Extract the (X, Y) coordinate from the center of the cell holding the provided text.  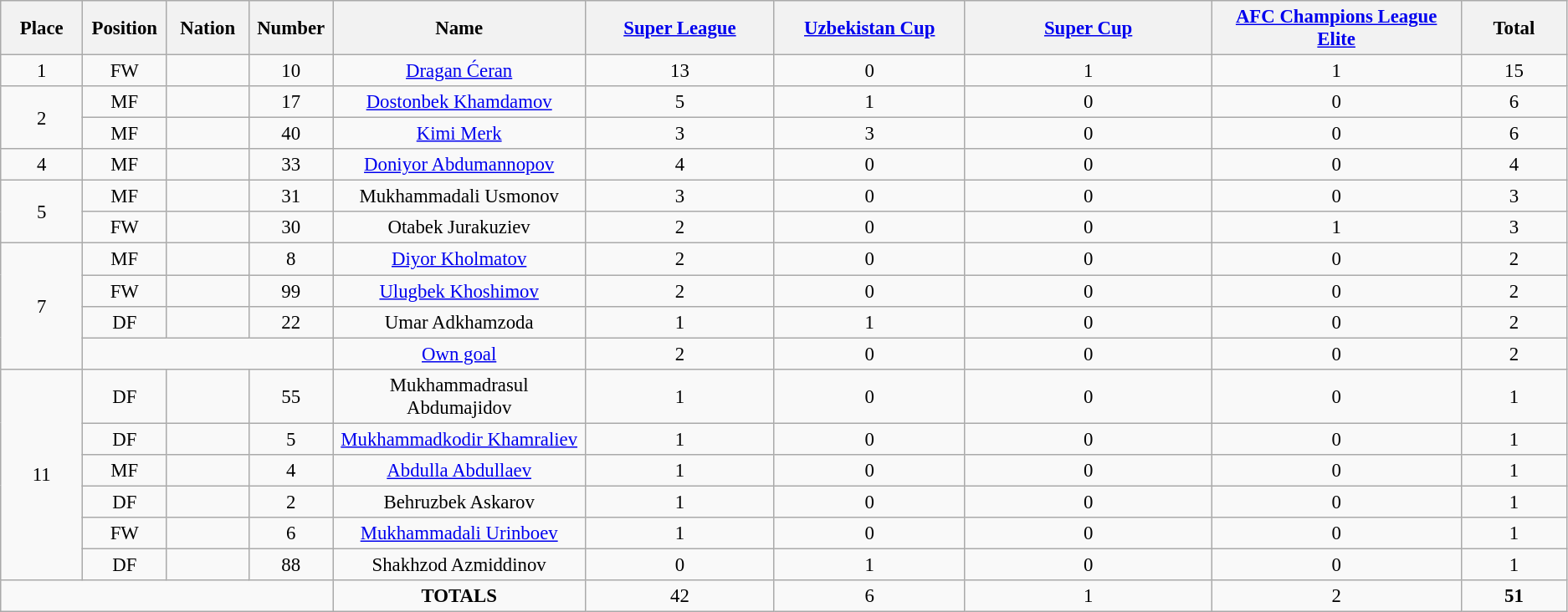
13 (680, 71)
42 (680, 596)
Doniyor Abdumannopov (459, 165)
30 (291, 228)
51 (1514, 596)
Mukhammadali Usmonov (459, 196)
Behruzbek Askarov (459, 502)
55 (291, 396)
Umar Adkhamzoda (459, 322)
TOTALS (459, 596)
AFC Champions League Elite (1336, 28)
Shakhzod Azmiddinov (459, 564)
Dragan Ćeran (459, 71)
Uzbekistan Cup (869, 28)
31 (291, 196)
17 (291, 102)
Name (459, 28)
Otabek Jurakuziev (459, 228)
88 (291, 564)
11 (42, 475)
40 (291, 134)
99 (291, 291)
Position (125, 28)
Super Cup (1088, 28)
Total (1514, 28)
Abdulla Abdullaev (459, 471)
Dostonbek Khamdamov (459, 102)
Own goal (459, 354)
22 (291, 322)
Kimi Merk (459, 134)
Diyor Kholmatov (459, 259)
Ulugbek Khoshimov (459, 291)
Number (291, 28)
Super League (680, 28)
33 (291, 165)
10 (291, 71)
Mukhammadali Urinboev (459, 533)
8 (291, 259)
7 (42, 306)
Nation (208, 28)
Mukhammadkodir Khamraliev (459, 439)
Place (42, 28)
Mukhammadrasul Abdumajidov (459, 396)
15 (1514, 71)
